Identify which cell holds the provided text, then report its [x, y] central coordinate. 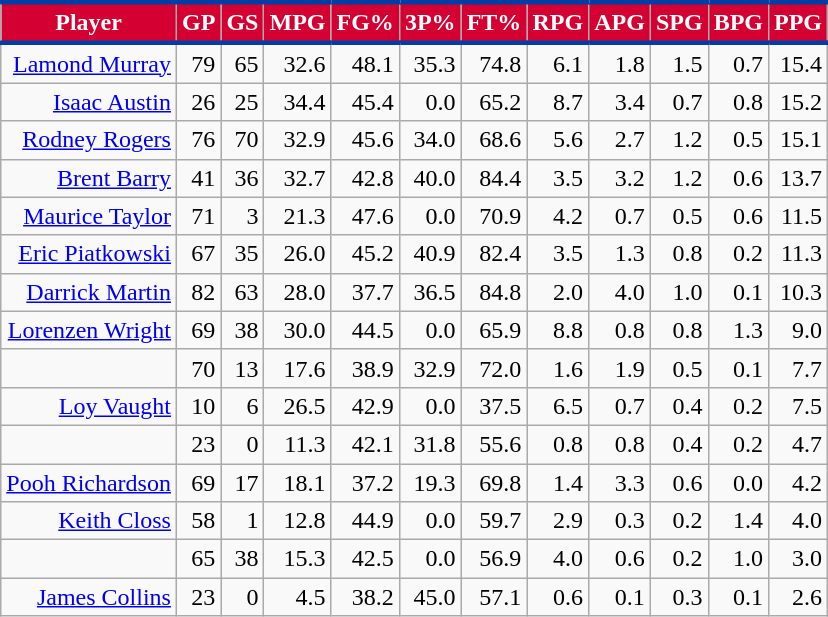
30.0 [298, 330]
37.7 [365, 292]
2.7 [620, 140]
74.8 [494, 63]
8.7 [558, 102]
Maurice Taylor [89, 216]
45.6 [365, 140]
84.8 [494, 292]
3.4 [620, 102]
MPG [298, 22]
Rodney Rogers [89, 140]
36.5 [430, 292]
1.8 [620, 63]
15.2 [798, 102]
72.0 [494, 368]
32.7 [298, 178]
42.1 [365, 444]
19.3 [430, 483]
15.3 [298, 559]
3.2 [620, 178]
47.6 [365, 216]
1.5 [679, 63]
GS [242, 22]
6.1 [558, 63]
10 [198, 406]
40.9 [430, 254]
6 [242, 406]
PPG [798, 22]
31.8 [430, 444]
7.5 [798, 406]
1 [242, 521]
15.1 [798, 140]
BPG [738, 22]
42.5 [365, 559]
10.3 [798, 292]
6.5 [558, 406]
65.2 [494, 102]
18.1 [298, 483]
44.5 [365, 330]
36 [242, 178]
26 [198, 102]
4.7 [798, 444]
James Collins [89, 597]
8.8 [558, 330]
Pooh Richardson [89, 483]
82.4 [494, 254]
71 [198, 216]
44.9 [365, 521]
37.2 [365, 483]
45.0 [430, 597]
26.0 [298, 254]
Lamond Murray [89, 63]
55.6 [494, 444]
2.9 [558, 521]
1.6 [558, 368]
65.9 [494, 330]
42.9 [365, 406]
63 [242, 292]
17.6 [298, 368]
SPG [679, 22]
67 [198, 254]
68.6 [494, 140]
13 [242, 368]
Player [89, 22]
Isaac Austin [89, 102]
35 [242, 254]
45.2 [365, 254]
RPG [558, 22]
15.4 [798, 63]
3.3 [620, 483]
57.1 [494, 597]
APG [620, 22]
38.2 [365, 597]
69.8 [494, 483]
Darrick Martin [89, 292]
82 [198, 292]
3P% [430, 22]
17 [242, 483]
3 [242, 216]
3.0 [798, 559]
70.9 [494, 216]
FG% [365, 22]
34.4 [298, 102]
Lorenzen Wright [89, 330]
41 [198, 178]
7.7 [798, 368]
5.6 [558, 140]
25 [242, 102]
9.0 [798, 330]
58 [198, 521]
1.9 [620, 368]
40.0 [430, 178]
2.0 [558, 292]
35.3 [430, 63]
4.5 [298, 597]
38.9 [365, 368]
GP [198, 22]
Eric Piatkowski [89, 254]
21.3 [298, 216]
28.0 [298, 292]
Loy Vaught [89, 406]
13.7 [798, 178]
FT% [494, 22]
84.4 [494, 178]
34.0 [430, 140]
48.1 [365, 63]
26.5 [298, 406]
Brent Barry [89, 178]
42.8 [365, 178]
37.5 [494, 406]
32.6 [298, 63]
59.7 [494, 521]
76 [198, 140]
2.6 [798, 597]
Keith Closs [89, 521]
56.9 [494, 559]
12.8 [298, 521]
79 [198, 63]
11.5 [798, 216]
45.4 [365, 102]
